Extract the [X, Y] coordinate from the center of the cell holding the provided text.  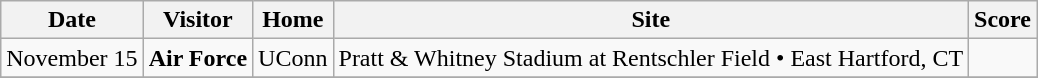
Visitor [198, 20]
UConn [293, 58]
Score [1003, 20]
Home [293, 20]
Air Force [198, 58]
Date [72, 20]
November 15 [72, 58]
Pratt & Whitney Stadium at Rentschler Field • East Hartford, CT [651, 58]
Site [651, 20]
